Pinpoint the cell where the given text exists, returning its (X, Y) midpoint coordinate. 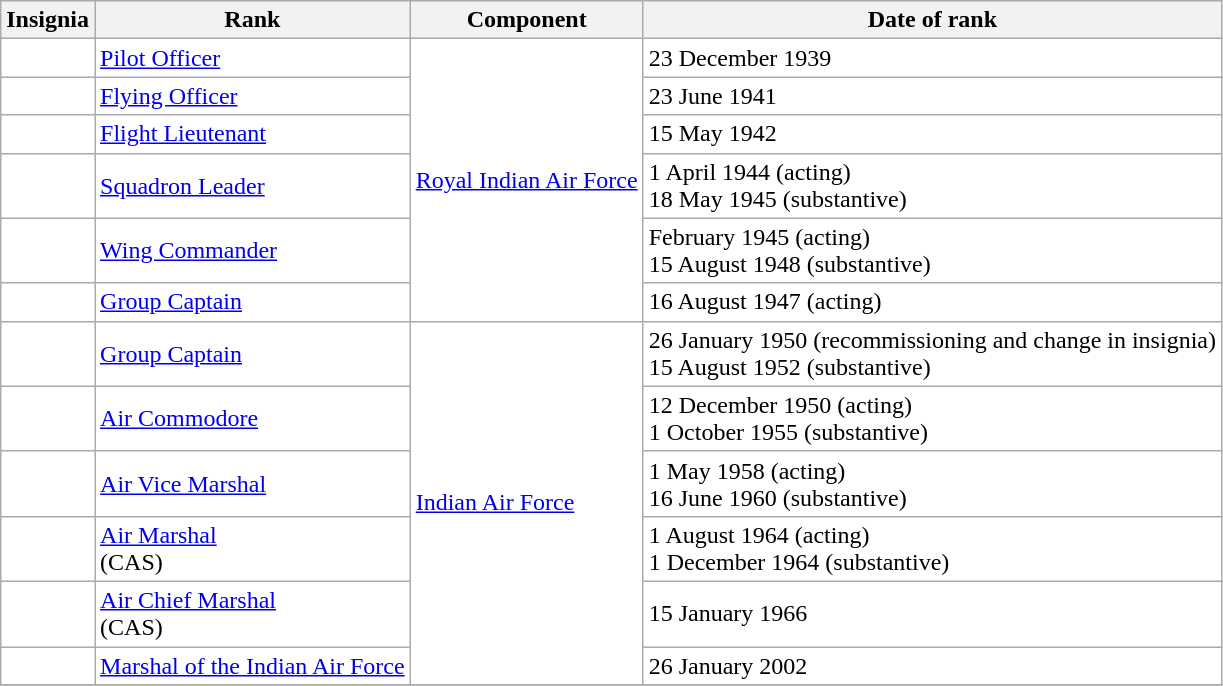
Flying Officer (253, 96)
Air Vice Marshal (253, 484)
23 June 1941 (932, 96)
Air Marshal(CAS) (253, 548)
26 January 1950 (recommissioning and change in insignia)15 August 1952 (substantive) (932, 354)
12 December 1950 (acting)1 October 1955 (substantive) (932, 418)
15 May 1942 (932, 134)
Rank (253, 20)
Insignia (48, 20)
Marshal of the Indian Air Force (253, 665)
Royal Indian Air Force (526, 180)
1 May 1958 (acting)16 June 1960 (substantive) (932, 484)
16 August 1947 (acting) (932, 302)
26 January 2002 (932, 665)
February 1945 (acting)15 August 1948 (substantive) (932, 250)
Component (526, 20)
Date of rank (932, 20)
Air Chief Marshal(CAS) (253, 614)
1 April 1944 (acting)18 May 1945 (substantive) (932, 186)
15 January 1966 (932, 614)
Squadron Leader (253, 186)
Air Commodore (253, 418)
Pilot Officer (253, 58)
Flight Lieutenant (253, 134)
Indian Air Force (526, 502)
Wing Commander (253, 250)
23 December 1939 (932, 58)
1 August 1964 (acting)1 December 1964 (substantive) (932, 548)
